From the cell containing the given text, extract its center point as (x, y) coordinate. 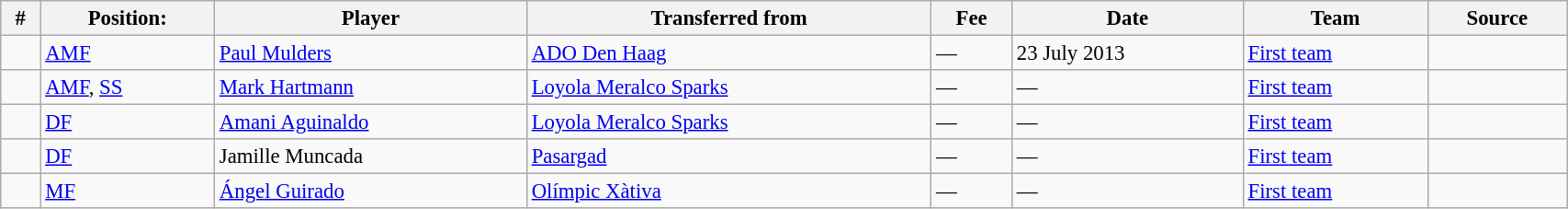
# (20, 18)
Pasargad (728, 157)
Paul Mulders (371, 53)
Transferred from (728, 18)
AMF, SS (128, 87)
Source (1497, 18)
Team (1336, 18)
Olímpic Xàtiva (728, 192)
ADO Den Haag (728, 53)
Date (1127, 18)
AMF (128, 53)
Fee (972, 18)
MF (128, 192)
23 July 2013 (1127, 53)
Jamille Muncada (371, 157)
Ángel Guirado (371, 192)
Position: (128, 18)
Mark Hartmann (371, 87)
Amani Aguinaldo (371, 122)
Player (371, 18)
